Scan for the cell matching the given text and deliver its (X, Y) coordinate at center. 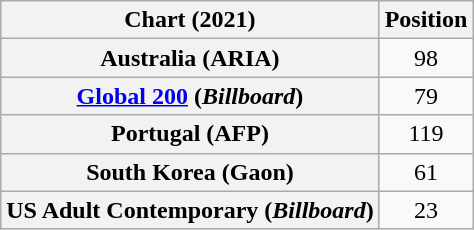
Australia (ARIA) (190, 58)
South Korea (Gaon) (190, 172)
Global 200 (Billboard) (190, 96)
Portugal (AFP) (190, 134)
Position (426, 20)
23 (426, 210)
119 (426, 134)
US Adult Contemporary (Billboard) (190, 210)
79 (426, 96)
Chart (2021) (190, 20)
98 (426, 58)
61 (426, 172)
